Identify which cell holds the provided text, then report its [X, Y] central coordinate. 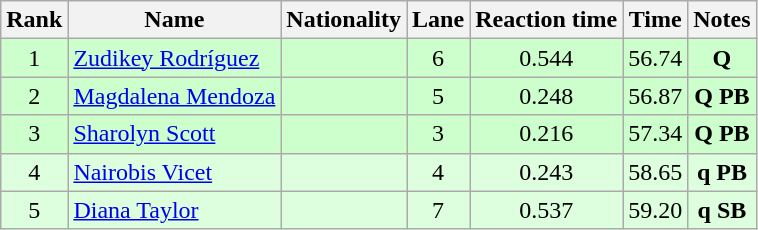
1 [34, 58]
0.216 [546, 134]
7 [438, 210]
Notes [722, 20]
q SB [722, 210]
Time [656, 20]
Diana Taylor [174, 210]
56.74 [656, 58]
Q [722, 58]
2 [34, 96]
0.248 [546, 96]
58.65 [656, 172]
Lane [438, 20]
59.20 [656, 210]
0.544 [546, 58]
Rank [34, 20]
Magdalena Mendoza [174, 96]
0.243 [546, 172]
6 [438, 58]
56.87 [656, 96]
Reaction time [546, 20]
Sharolyn Scott [174, 134]
Name [174, 20]
Nationality [344, 20]
Nairobis Vicet [174, 172]
0.537 [546, 210]
Zudikey Rodríguez [174, 58]
57.34 [656, 134]
q PB [722, 172]
